From the cell containing the given text, extract its center point as [x, y] coordinate. 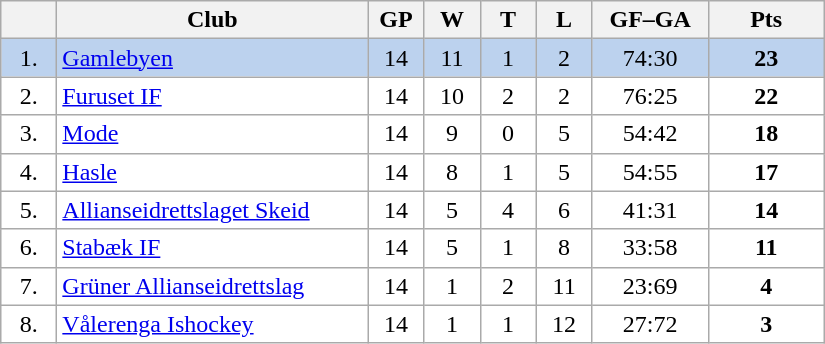
Club [212, 20]
1. [29, 58]
Stabæk IF [212, 248]
3 [766, 324]
4. [29, 172]
17 [766, 172]
23 [766, 58]
Pts [766, 20]
27:72 [650, 324]
T [508, 20]
2. [29, 96]
Allianseidrettslaget Skeid [212, 210]
6 [564, 210]
Grüner Allianseidrettslag [212, 286]
76:25 [650, 96]
GP [396, 20]
54:55 [650, 172]
54:42 [650, 134]
L [564, 20]
8. [29, 324]
W [452, 20]
9 [452, 134]
33:58 [650, 248]
3. [29, 134]
41:31 [650, 210]
0 [508, 134]
Gamlebyen [212, 58]
Hasle [212, 172]
12 [564, 324]
74:30 [650, 58]
5. [29, 210]
23:69 [650, 286]
18 [766, 134]
7. [29, 286]
22 [766, 96]
10 [452, 96]
6. [29, 248]
Vålerenga Ishockey [212, 324]
GF–GA [650, 20]
Furuset IF [212, 96]
Mode [212, 134]
